Capture the cell that displays the provided text and extract its (x, y) central coordinate. 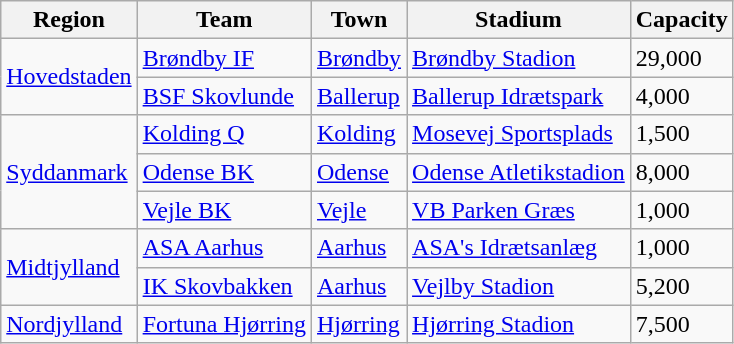
29,000 (682, 58)
Midtjylland (69, 267)
8,000 (682, 172)
Town (358, 20)
Syddanmark (69, 172)
Region (69, 20)
ASA Aarhus (224, 248)
Vejle (358, 210)
Capacity (682, 20)
Brøndby IF (224, 58)
Hjørring (358, 324)
Team (224, 20)
Stadium (519, 20)
Nordjylland (69, 324)
ASA's Idrætsanlæg (519, 248)
5,200 (682, 286)
Mosevej Sportsplads (519, 134)
IK Skovbakken (224, 286)
Brøndby Stadion (519, 58)
Ballerup (358, 96)
VB Parken Græs (519, 210)
Odense (358, 172)
4,000 (682, 96)
Kolding (358, 134)
Odense Atletikstadion (519, 172)
Hjørring Stadion (519, 324)
Hovedstaden (69, 77)
1,500 (682, 134)
7,500 (682, 324)
Kolding Q (224, 134)
Brøndby (358, 58)
Vejle BK (224, 210)
Fortuna Hjørring (224, 324)
Vejlby Stadion (519, 286)
Odense BK (224, 172)
Ballerup Idrætspark (519, 96)
BSF Skovlunde (224, 96)
